Scan for the cell matching the given text and deliver its [X, Y] coordinate at center. 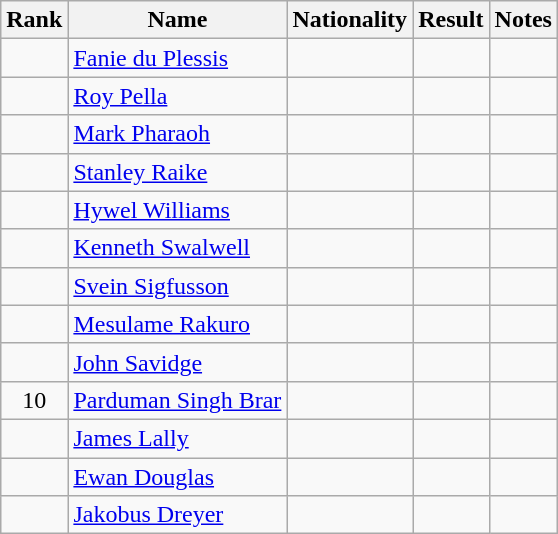
Ewan Douglas [178, 477]
Mesulame Rakuro [178, 324]
Notes [523, 20]
Parduman Singh Brar [178, 400]
Fanie du Plessis [178, 58]
Mark Pharaoh [178, 134]
Hywel Williams [178, 210]
Stanley Raike [178, 172]
Nationality [350, 20]
Rank [34, 20]
Jakobus Dreyer [178, 515]
Kenneth Swalwell [178, 248]
10 [34, 400]
Svein Sigfusson [178, 286]
James Lally [178, 438]
Result [451, 20]
Roy Pella [178, 96]
Name [178, 20]
John Savidge [178, 362]
